Find where the given text appears and provide that cell's center as [x, y] coordinate. 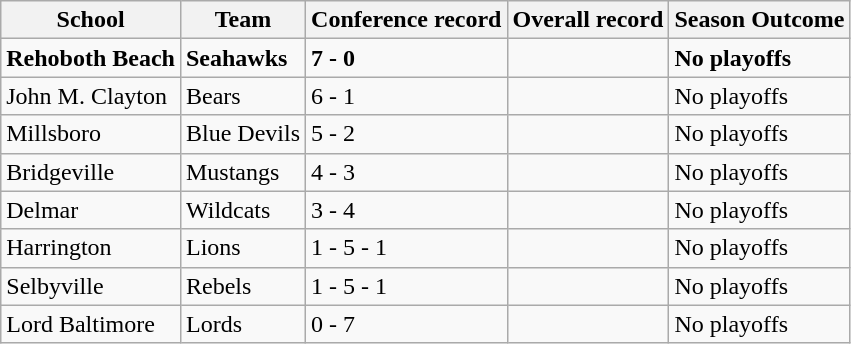
Team [242, 20]
Bridgeville [91, 172]
Wildcats [242, 210]
Millsboro [91, 134]
School [91, 20]
Rebels [242, 286]
Selbyville [91, 286]
Overall record [588, 20]
Mustangs [242, 172]
Seahawks [242, 58]
6 - 1 [406, 96]
Bears [242, 96]
3 - 4 [406, 210]
Lord Baltimore [91, 324]
5 - 2 [406, 134]
Lords [242, 324]
Lions [242, 248]
Delmar [91, 210]
Blue Devils [242, 134]
0 - 7 [406, 324]
4 - 3 [406, 172]
Harrington [91, 248]
7 - 0 [406, 58]
John M. Clayton [91, 96]
Conference record [406, 20]
Season Outcome [760, 20]
Rehoboth Beach [91, 58]
